Provide the [x, y] coordinate of the cell's center where the given text is located.  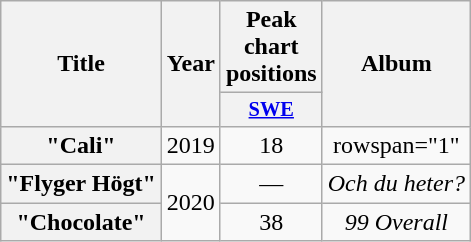
Year [190, 64]
Och du heter? [396, 184]
Title [82, 64]
Peak chart positions [271, 47]
"Chocolate" [82, 222]
38 [271, 222]
18 [271, 145]
"Flyger Högt" [82, 184]
2020 [190, 203]
"Cali" [82, 145]
SWE [271, 110]
2019 [190, 145]
rowspan="1" [396, 145]
— [271, 184]
99 Overall [396, 222]
Album [396, 64]
